Locate the cell with the specified text and output its (X, Y) center coordinate. 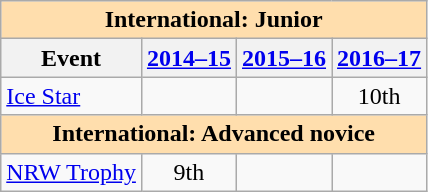
2016–17 (380, 58)
10th (380, 96)
2015–16 (284, 58)
NRW Trophy (72, 172)
International: Junior (214, 20)
International: Advanced novice (214, 134)
Ice Star (72, 96)
Event (72, 58)
9th (188, 172)
2014–15 (188, 58)
